Return [X, Y] of the center of cell containing provided text 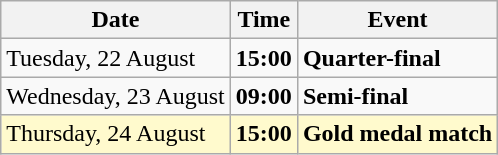
Time [264, 20]
Thursday, 24 August [116, 134]
Event [397, 20]
Semi-final [397, 96]
Wednesday, 23 August [116, 96]
Quarter-final [397, 58]
09:00 [264, 96]
Tuesday, 22 August [116, 58]
Date [116, 20]
Gold medal match [397, 134]
